Pinpoint the cell where the given text exists, returning its (X, Y) midpoint coordinate. 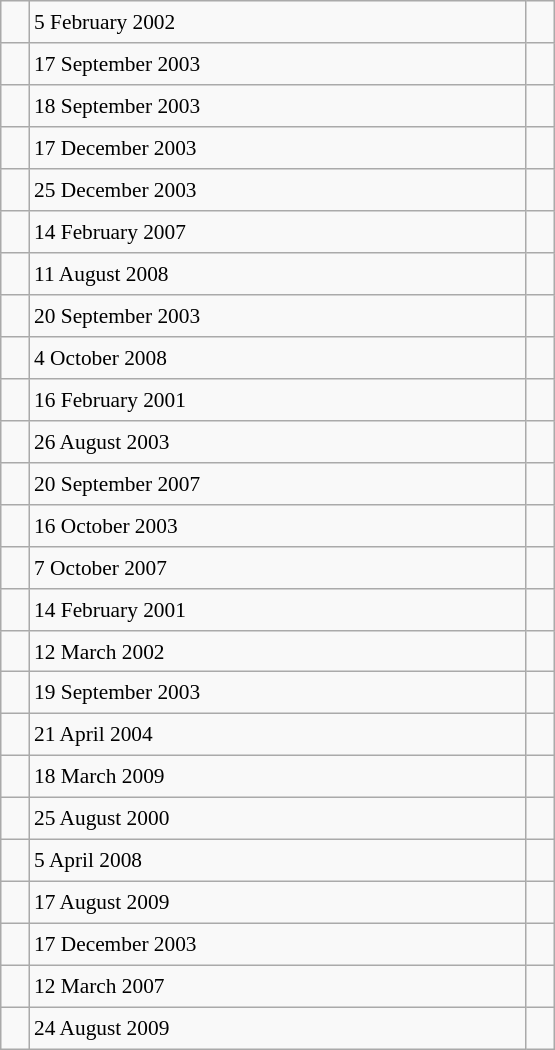
25 December 2003 (278, 190)
24 August 2009 (278, 1028)
4 October 2008 (278, 358)
17 August 2009 (278, 903)
16 February 2001 (278, 399)
21 April 2004 (278, 735)
20 September 2007 (278, 483)
17 September 2003 (278, 64)
18 September 2003 (278, 106)
5 April 2008 (278, 861)
25 August 2000 (278, 819)
14 February 2001 (278, 609)
16 October 2003 (278, 525)
7 October 2007 (278, 567)
12 March 2007 (278, 986)
14 February 2007 (278, 232)
26 August 2003 (278, 441)
11 August 2008 (278, 274)
12 March 2002 (278, 651)
5 February 2002 (278, 22)
19 September 2003 (278, 693)
18 March 2009 (278, 777)
20 September 2003 (278, 316)
